Pinpoint the cell where the given text exists, returning its (x, y) midpoint coordinate. 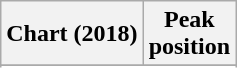
Peakposition (189, 34)
Chart (2018) (72, 34)
